Return the (x, y) coordinate for the center point of the cell that contains the specified text.  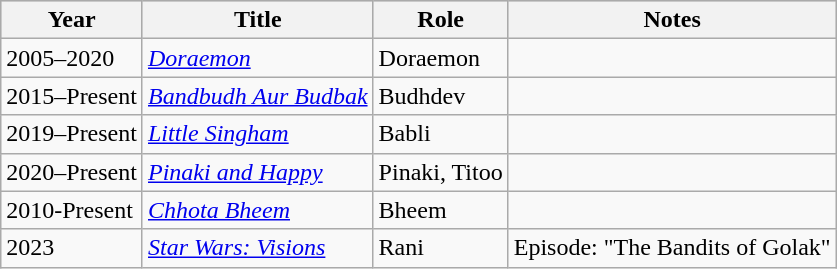
2010-Present (72, 210)
Little Singham (258, 134)
2005–2020 (72, 58)
2019–Present (72, 134)
Pinaki, Titoo (440, 172)
Title (258, 20)
2015–Present (72, 96)
Role (440, 20)
2020–Present (72, 172)
Episode: "The Bandits of Golak" (672, 248)
Bandbudh Aur Budbak (258, 96)
Year (72, 20)
Babli (440, 134)
Rani (440, 248)
Star Wars: Visions (258, 248)
Bheem (440, 210)
2023 (72, 248)
Notes (672, 20)
Budhdev (440, 96)
Chhota Bheem (258, 210)
Pinaki and Happy (258, 172)
